Scan for the cell matching the given text and deliver its (X, Y) coordinate at center. 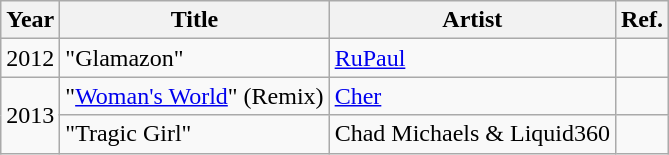
"Glamazon" (194, 58)
2013 (30, 115)
"Woman's World" (Remix) (194, 96)
Artist (472, 20)
Ref. (642, 20)
"Tragic Girl" (194, 134)
Year (30, 20)
Cher (472, 96)
2012 (30, 58)
RuPaul (472, 58)
Chad Michaels & Liquid360 (472, 134)
Title (194, 20)
